Pinpoint the cell where the given text exists, returning its (x, y) midpoint coordinate. 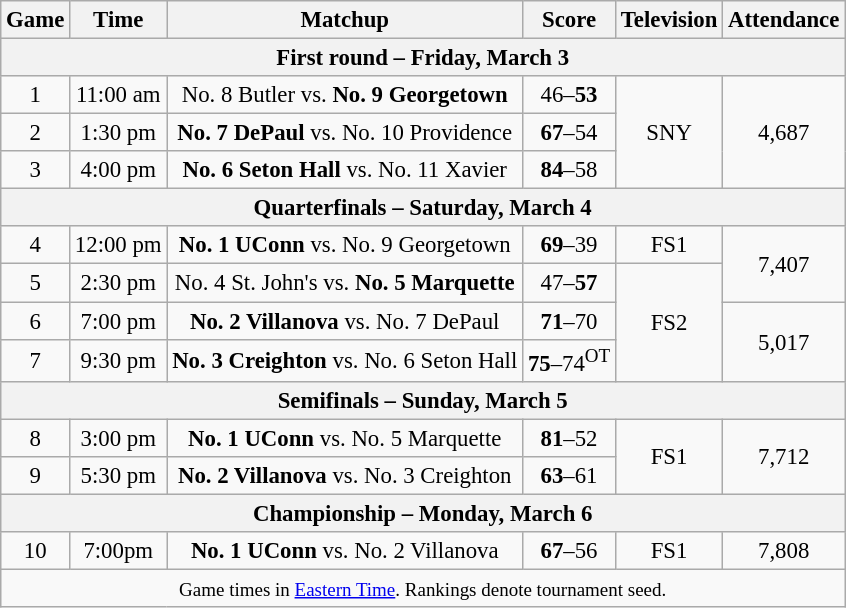
Matchup (345, 20)
7:00pm (118, 551)
No. 8 Butler vs. No. 9 Georgetown (345, 95)
47–57 (570, 283)
7:00 pm (118, 321)
No. 1 UConn vs. No. 2 Villanova (345, 551)
11:00 am (118, 95)
5,017 (784, 342)
No. 1 UConn vs. No. 5 Marquette (345, 438)
First round – Friday, March 3 (423, 58)
Game (36, 20)
7,407 (784, 264)
10 (36, 551)
1:30 pm (118, 133)
Time (118, 20)
6 (36, 321)
7 (36, 360)
81–52 (570, 438)
2 (36, 133)
1 (36, 95)
9:30 pm (118, 360)
4:00 pm (118, 170)
46–53 (570, 95)
7,712 (784, 456)
12:00 pm (118, 245)
7,808 (784, 551)
4,687 (784, 132)
No. 6 Seton Hall vs. No. 11 Xavier (345, 170)
No. 4 St. John's vs. No. 5 Marquette (345, 283)
Television (668, 20)
5 (36, 283)
9 (36, 476)
8 (36, 438)
Attendance (784, 20)
69–39 (570, 245)
4 (36, 245)
No. 2 Villanova vs. No. 7 DePaul (345, 321)
67–54 (570, 133)
63–61 (570, 476)
Score (570, 20)
3:00 pm (118, 438)
Quarterfinals – Saturday, March 4 (423, 208)
84–58 (570, 170)
75–74OT (570, 360)
Game times in Eastern Time. Rankings denote tournament seed. (423, 588)
FS2 (668, 322)
Semifinals – Sunday, March 5 (423, 400)
2:30 pm (118, 283)
67–56 (570, 551)
3 (36, 170)
No. 7 DePaul vs. No. 10 Providence (345, 133)
71–70 (570, 321)
Championship – Monday, March 6 (423, 513)
No. 2 Villanova vs. No. 3 Creighton (345, 476)
5:30 pm (118, 476)
SNY (668, 132)
No. 1 UConn vs. No. 9 Georgetown (345, 245)
No. 3 Creighton vs. No. 6 Seton Hall (345, 360)
